Identify which cell holds the provided text, then report its (x, y) central coordinate. 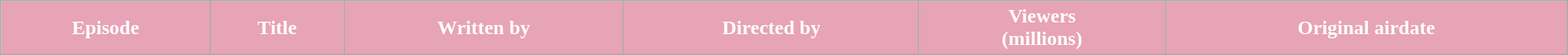
Viewers(millions) (1042, 28)
Episode (106, 28)
Title (278, 28)
Directed by (771, 28)
Original airdate (1366, 28)
Written by (485, 28)
